Return [x, y] of the center of cell containing provided text 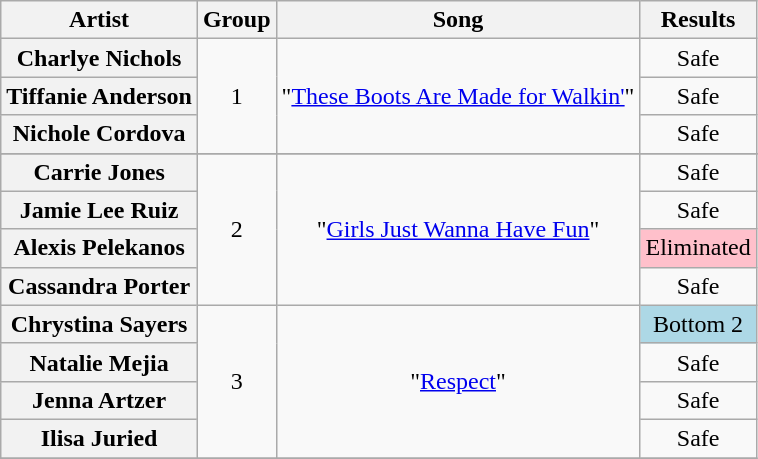
Bottom 2 [698, 324]
Alexis Pelekanos [100, 248]
1 [236, 96]
Natalie Mejia [100, 362]
Carrie Jones [100, 172]
Jamie Lee Ruiz [100, 210]
Results [698, 20]
Artist [100, 20]
Tiffanie Anderson [100, 96]
"Girls Just Wanna Have Fun" [458, 229]
Jenna Artzer [100, 400]
Song [458, 20]
Nichole Cordova [100, 134]
3 [236, 381]
Ilisa Juried [100, 438]
"Respect" [458, 381]
Group [236, 20]
Eliminated [698, 248]
Charlye Nichols [100, 58]
Cassandra Porter [100, 286]
Chrystina Sayers [100, 324]
"These Boots Are Made for Walkin'" [458, 96]
2 [236, 229]
